Find where the given text appears and provide that cell's center as (X, Y) coordinate. 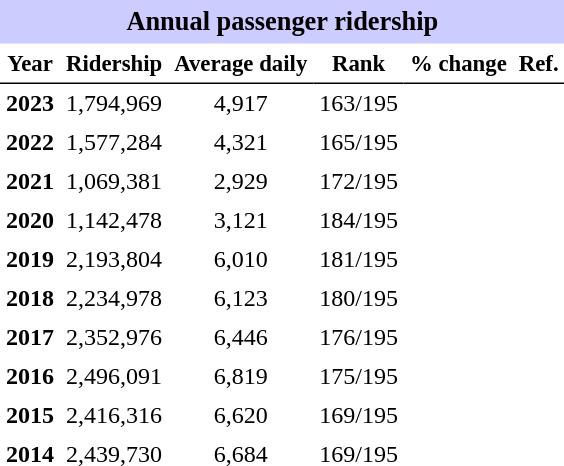
2019 (30, 260)
2020 (30, 220)
163/195 (358, 104)
169/195 (358, 416)
2017 (30, 338)
2,234,978 (114, 298)
1,069,381 (114, 182)
2022 (30, 142)
% change (458, 64)
Average daily (240, 64)
172/195 (358, 182)
165/195 (358, 142)
3,121 (240, 220)
2015 (30, 416)
Rank (358, 64)
6,446 (240, 338)
4,917 (240, 104)
1,794,969 (114, 104)
176/195 (358, 338)
1,577,284 (114, 142)
180/195 (358, 298)
6,620 (240, 416)
2,496,091 (114, 376)
Ridership (114, 64)
6,819 (240, 376)
181/195 (358, 260)
2018 (30, 298)
6,123 (240, 298)
2,352,976 (114, 338)
6,010 (240, 260)
175/195 (358, 376)
184/195 (358, 220)
2,193,804 (114, 260)
Year (30, 64)
2023 (30, 104)
1,142,478 (114, 220)
2,416,316 (114, 416)
2,929 (240, 182)
2016 (30, 376)
2021 (30, 182)
4,321 (240, 142)
